Return the [X, Y] coordinate for the center point of the cell that contains the specified text.  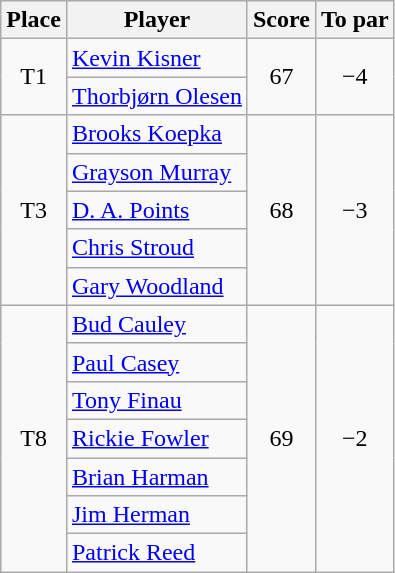
Thorbjørn Olesen [156, 96]
Brooks Koepka [156, 134]
Patrick Reed [156, 553]
Rickie Fowler [156, 438]
−2 [354, 438]
−3 [354, 210]
67 [281, 77]
−4 [354, 77]
D. A. Points [156, 210]
Place [34, 20]
T8 [34, 438]
Gary Woodland [156, 286]
Jim Herman [156, 515]
Bud Cauley [156, 324]
Brian Harman [156, 477]
Kevin Kisner [156, 58]
68 [281, 210]
Score [281, 20]
Grayson Murray [156, 172]
Paul Casey [156, 362]
69 [281, 438]
T1 [34, 77]
To par [354, 20]
T3 [34, 210]
Player [156, 20]
Tony Finau [156, 400]
Chris Stroud [156, 248]
